Output the [x, y] coordinate of the center of the cell containing the given text.  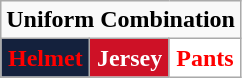
Pants [204, 58]
Uniform Combination [121, 20]
Jersey [130, 58]
Helmet [46, 58]
